Search for the cell housing the specified text and yield its (X, Y) center coordinate. 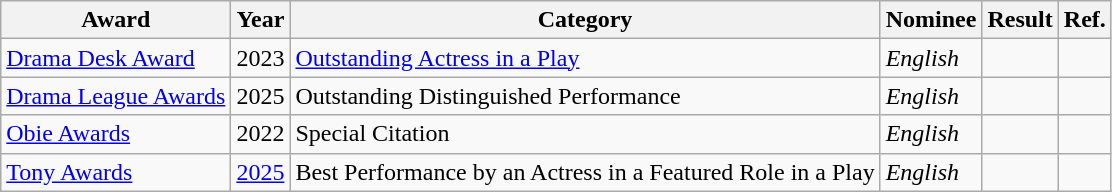
Nominee (931, 20)
Tony Awards (116, 172)
Obie Awards (116, 134)
Outstanding Distinguished Performance (585, 96)
Award (116, 20)
Drama League Awards (116, 96)
Drama Desk Award (116, 58)
Outstanding Actress in a Play (585, 58)
Year (260, 20)
Best Performance by an Actress in a Featured Role in a Play (585, 172)
2022 (260, 134)
Special Citation (585, 134)
Ref. (1084, 20)
Result (1020, 20)
2023 (260, 58)
Category (585, 20)
